Capture the cell that displays the provided text and extract its [x, y] central coordinate. 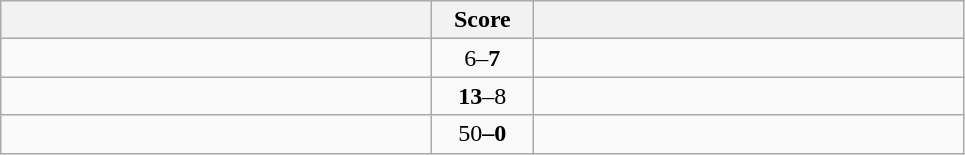
Score [482, 20]
13–8 [482, 96]
6–7 [482, 58]
50–0 [482, 134]
